Find where the given text appears and provide that cell's center as [X, Y] coordinate. 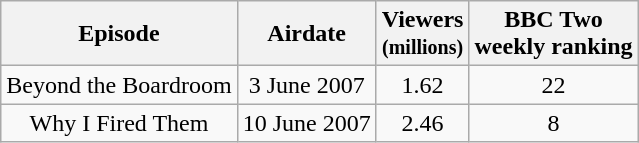
Viewers(millions) [422, 34]
10 June 2007 [306, 123]
Beyond the Boardroom [119, 85]
22 [554, 85]
3 June 2007 [306, 85]
Airdate [306, 34]
8 [554, 123]
Episode [119, 34]
1.62 [422, 85]
Why I Fired Them [119, 123]
2.46 [422, 123]
BBC Twoweekly ranking [554, 34]
